Capture the cell that displays the provided text and extract its [X, Y] central coordinate. 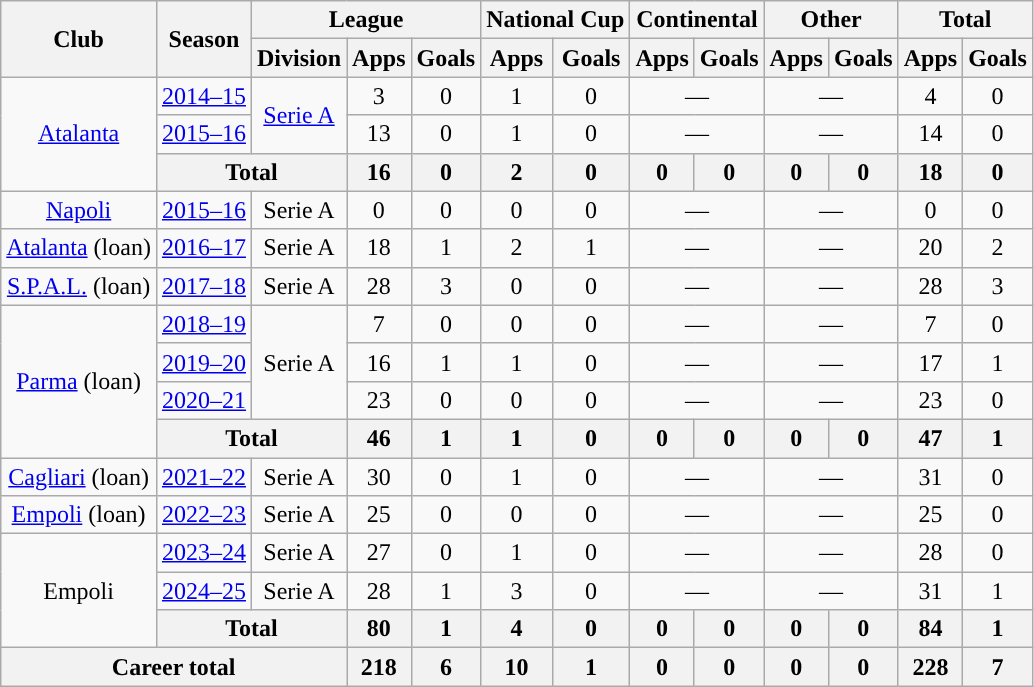
2024–25 [204, 591]
84 [930, 629]
2022–23 [204, 515]
Empoli [79, 591]
2014–15 [204, 96]
Other [831, 20]
228 [930, 667]
Parma (loan) [79, 381]
National Cup [556, 20]
13 [379, 134]
27 [379, 553]
14 [930, 134]
Empoli (loan) [79, 515]
2018–19 [204, 324]
6 [446, 667]
2016–17 [204, 248]
10 [517, 667]
Continental [697, 20]
20 [930, 248]
47 [930, 438]
17 [930, 362]
218 [379, 667]
Atalanta (loan) [79, 248]
2020–21 [204, 400]
2017–18 [204, 286]
46 [379, 438]
2019–20 [204, 362]
30 [379, 477]
Atalanta [79, 134]
2023–24 [204, 553]
2021–22 [204, 477]
Division [298, 58]
Napoli [79, 210]
Season [204, 39]
80 [379, 629]
Cagliari (loan) [79, 477]
Club [79, 39]
Career total [174, 667]
S.P.A.L. (loan) [79, 286]
League [366, 20]
